Output the [X, Y] coordinate of the center of the cell containing the given text.  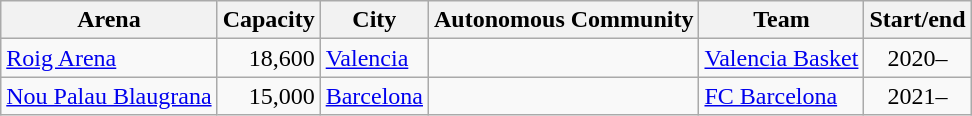
Nou Palau Blaugrana [109, 96]
15,000 [268, 96]
Capacity [268, 20]
Autonomous Community [564, 20]
City [374, 20]
2021– [918, 96]
Valencia [374, 58]
Roig Arena [109, 58]
Arena [109, 20]
FC Barcelona [782, 96]
18,600 [268, 58]
Team [782, 20]
Valencia Basket [782, 58]
Start/end [918, 20]
2020– [918, 58]
Barcelona [374, 96]
